Identify which cell holds the provided text, then report its (X, Y) central coordinate. 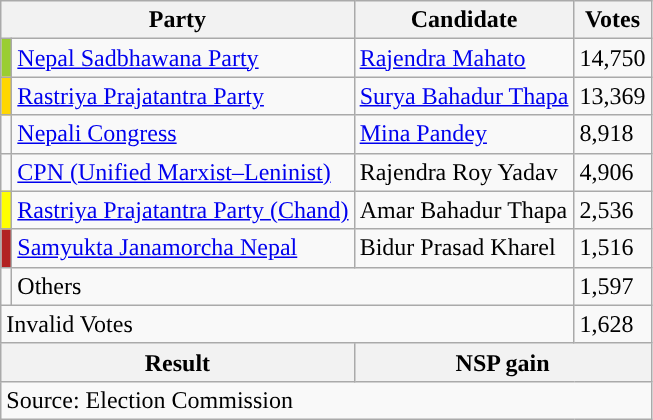
Invalid Votes (288, 324)
Rajendra Mahato (464, 58)
Samyukta Janamorcha Nepal (183, 248)
1,628 (612, 324)
Rajendra Roy Yadav (464, 172)
Rastriya Prajatantra Party (Chand) (183, 210)
Rastriya Prajatantra Party (183, 96)
NSP gain (502, 362)
CPN (Unified Marxist–Leninist) (183, 172)
13,369 (612, 96)
1,597 (612, 286)
Mina Pandey (464, 134)
1,516 (612, 248)
Others (293, 286)
Source: Election Commission (326, 400)
Nepali Congress (183, 134)
14,750 (612, 58)
Party (178, 20)
Bidur Prasad Kharel (464, 248)
4,906 (612, 172)
8,918 (612, 134)
Surya Bahadur Thapa (464, 96)
2,536 (612, 210)
Nepal Sadbhawana Party (183, 58)
Result (178, 362)
Votes (612, 20)
Candidate (464, 20)
Amar Bahadur Thapa (464, 210)
